From the cell containing the given text, extract its center point as (X, Y) coordinate. 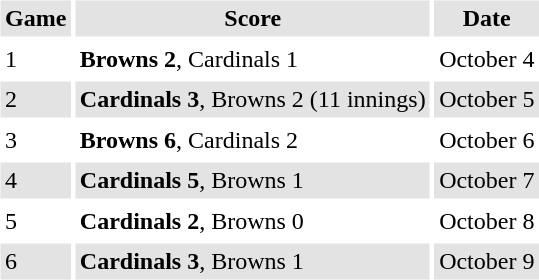
Date (487, 18)
Cardinals 3, Browns 2 (11 innings) (252, 100)
Browns 6, Cardinals 2 (252, 140)
October 6 (487, 140)
October 7 (487, 180)
6 (35, 262)
Game (35, 18)
October 8 (487, 221)
Browns 2, Cardinals 1 (252, 59)
October 5 (487, 100)
5 (35, 221)
Cardinals 3, Browns 1 (252, 262)
2 (35, 100)
October 9 (487, 262)
Cardinals 5, Browns 1 (252, 180)
Score (252, 18)
4 (35, 180)
1 (35, 59)
Cardinals 2, Browns 0 (252, 221)
3 (35, 140)
October 4 (487, 59)
